Determine the (x, y) coordinate at the center of the cell enclosing the given text.  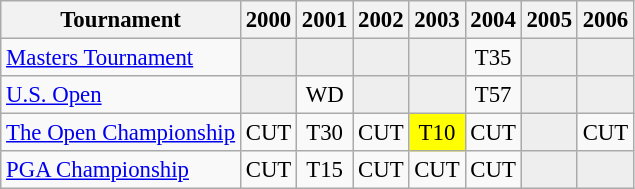
Masters Tournament (121, 58)
2004 (493, 20)
The Open Championship (121, 133)
T35 (493, 58)
T10 (437, 133)
PGA Championship (121, 170)
2002 (381, 20)
T57 (493, 95)
Tournament (121, 20)
T30 (325, 133)
2000 (268, 20)
U.S. Open (121, 95)
2005 (549, 20)
WD (325, 95)
2003 (437, 20)
2006 (605, 20)
2001 (325, 20)
T15 (325, 170)
